Extract the (X, Y) coordinate from the center of the cell holding the provided text.  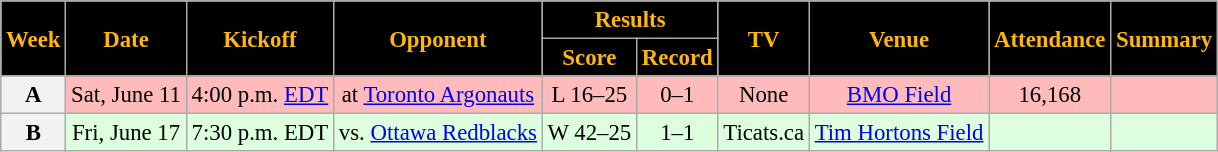
4:00 p.m. EDT (260, 95)
Week (34, 38)
W 42–25 (589, 133)
Venue (898, 38)
Record (678, 58)
Opponent (438, 38)
Date (126, 38)
vs. Ottawa Redblacks (438, 133)
A (34, 95)
at Toronto Argonauts (438, 95)
Kickoff (260, 38)
Sat, June 11 (126, 95)
Results (630, 20)
Attendance (1050, 38)
L 16–25 (589, 95)
B (34, 133)
7:30 p.m. EDT (260, 133)
TV (764, 38)
BMO Field (898, 95)
0–1 (678, 95)
None (764, 95)
1–1 (678, 133)
Summary (1164, 38)
Tim Hortons Field (898, 133)
Fri, June 17 (126, 133)
Ticats.ca (764, 133)
16,168 (1050, 95)
Score (589, 58)
